Determine the (X, Y) coordinate at the center of the cell enclosing the given text.  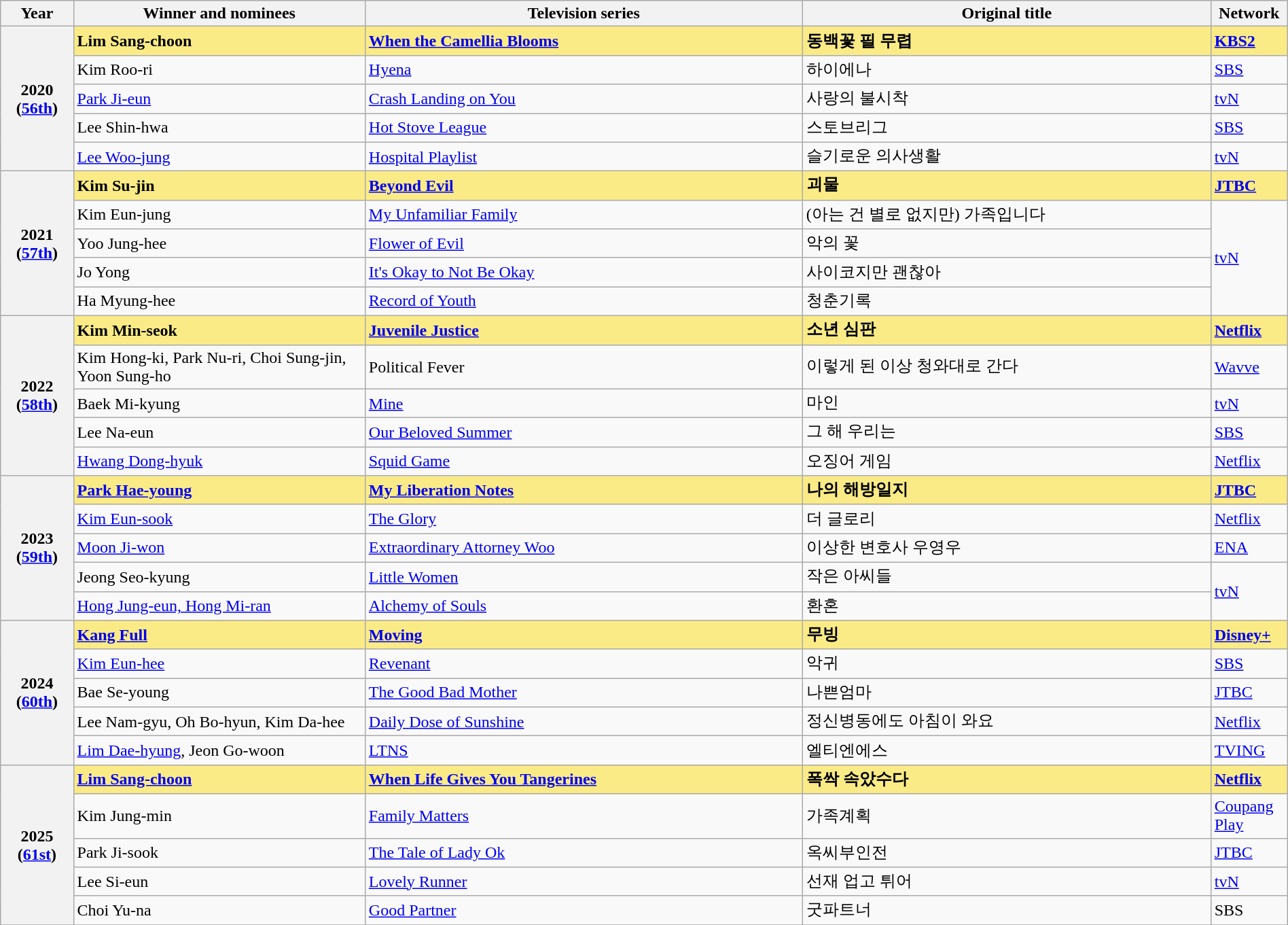
Kim Min-seok (219, 330)
Record of Youth (584, 302)
Park Hae-young (219, 491)
Park Ji-sook (219, 852)
나의 해방일지 (1007, 491)
Kim Eun-sook (219, 519)
무빙 (1007, 635)
더 글로리 (1007, 519)
Alchemy of Souls (584, 606)
ENA (1249, 548)
KBS2 (1249, 41)
The Glory (584, 519)
Kim Roo-ri (219, 69)
스토브리그 (1007, 128)
Kim Eun-hee (219, 663)
Lee Nam-gyu, Oh Bo-hyun, Kim Da-hee (219, 722)
Juvenile Justice (584, 330)
Disney+ (1249, 635)
Television series (584, 14)
폭싹 속았수다 (1007, 779)
Lee Si-eun (219, 882)
마인 (1007, 404)
2023(59th) (37, 548)
Wavve (1249, 367)
나쁜엄마 (1007, 693)
Political Fever (584, 367)
Lee Woo-jung (219, 156)
하이에나 (1007, 69)
환혼 (1007, 606)
Kim Eun-jung (219, 215)
악귀 (1007, 663)
Original title (1007, 14)
TVING (1249, 750)
Lee Na-eun (219, 432)
청춘기록 (1007, 302)
오징어 게임 (1007, 461)
2020(56th) (37, 99)
Jo Yong (219, 272)
정신병동에도 아침이 와요 (1007, 722)
Hyena (584, 69)
Our Beloved Summer (584, 432)
이렇게 된 이상 청와대로 간다 (1007, 367)
Winner and nominees (219, 14)
Revenant (584, 663)
Lee Shin-hwa (219, 128)
LTNS (584, 750)
괴물 (1007, 186)
2024(60th) (37, 693)
My Liberation Notes (584, 491)
Daily Dose of Sunshine (584, 722)
Beyond Evil (584, 186)
2025(61st) (37, 844)
Crash Landing on You (584, 99)
Hospital Playlist (584, 156)
Bae Se-young (219, 693)
(아는 건 별로 없지만) 가족입니다 (1007, 215)
It's Okay to Not Be Okay (584, 272)
Year (37, 14)
Jeong Seo-kyung (219, 576)
굿파트너 (1007, 911)
소년 심판 (1007, 330)
슬기로운 의사생활 (1007, 156)
Good Partner (584, 911)
The Good Bad Mother (584, 693)
그 해 우리는 (1007, 432)
Moon Ji-won (219, 548)
Network (1249, 14)
Moving (584, 635)
선재 업고 튀어 (1007, 882)
작은 아씨들 (1007, 576)
악의 꽃 (1007, 243)
Squid Game (584, 461)
When Life Gives You Tangerines (584, 779)
Little Women (584, 576)
Hwang Dong-hyuk (219, 461)
Kim Su-jin (219, 186)
옥씨부인전 (1007, 852)
사이코지만 괜찮아 (1007, 272)
Kang Full (219, 635)
2022(58th) (37, 396)
Choi Yu-na (219, 911)
Hong Jung-eun, Hong Mi-ran (219, 606)
동백꽃 필 무렵 (1007, 41)
Park Ji-eun (219, 99)
The Tale of Lady Ok (584, 852)
Lim Dae-hyung, Jeon Go-woon (219, 750)
Kim Jung-min (219, 816)
2021(57th) (37, 243)
Family Matters (584, 816)
Extraordinary Attorney Woo (584, 548)
Kim Hong-ki, Park Nu-ri, Choi Sung-jin, Yoon Sung-ho (219, 367)
My Unfamiliar Family (584, 215)
이상한 변호사 우영우 (1007, 548)
엘티엔에스 (1007, 750)
Lovely Runner (584, 882)
Yoo Jung-hee (219, 243)
사랑의 불시착 (1007, 99)
가족계획 (1007, 816)
Baek Mi-kyung (219, 404)
Coupang Play (1249, 816)
Hot Stove League (584, 128)
When the Camellia Blooms (584, 41)
Ha Myung-hee (219, 302)
Mine (584, 404)
Flower of Evil (584, 243)
